Output the (x, y) coordinate of the center of the cell containing the given text.  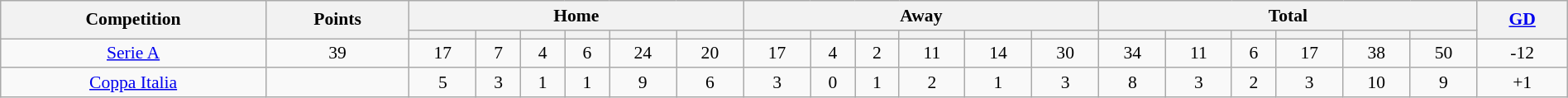
Competition (134, 20)
38 (1376, 53)
24 (643, 53)
30 (1065, 53)
Total (1288, 16)
8 (1133, 82)
34 (1133, 53)
14 (997, 53)
39 (337, 53)
10 (1376, 82)
7 (499, 53)
Away (921, 16)
-12 (1522, 53)
GD (1522, 20)
50 (1444, 53)
5 (443, 82)
Points (337, 20)
Serie A (134, 53)
Coppa Italia (134, 82)
20 (710, 53)
0 (833, 82)
Home (576, 16)
+1 (1522, 82)
